Capture the cell that displays the provided text and extract its [x, y] central coordinate. 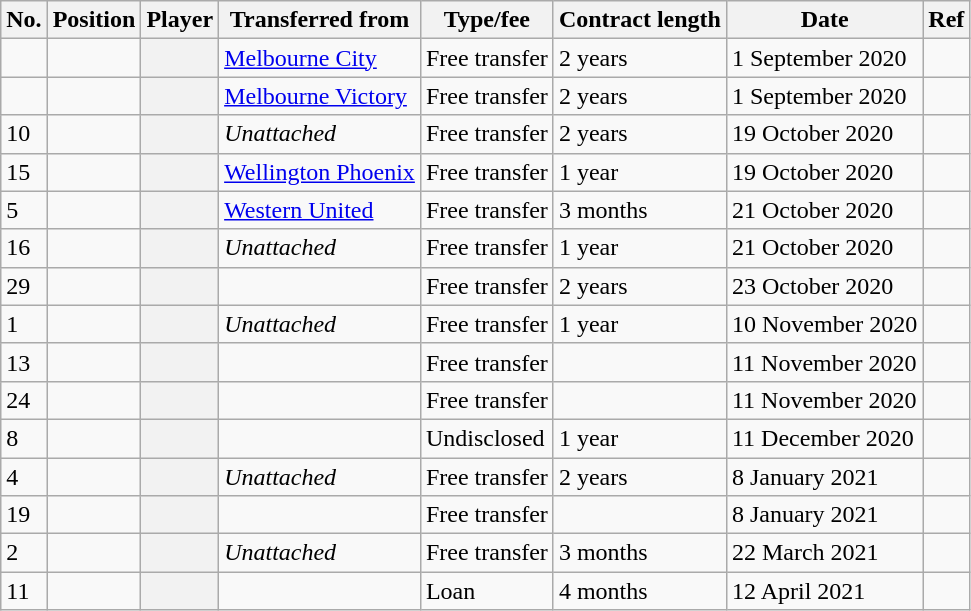
Transferred from [320, 20]
24 [24, 400]
13 [24, 362]
22 March 2021 [824, 553]
Melbourne City [320, 58]
12 April 2021 [824, 591]
11 December 2020 [824, 438]
2 [24, 553]
1 [24, 324]
19 [24, 515]
23 October 2020 [824, 286]
4 months [640, 591]
8 [24, 438]
Loan [486, 591]
Date [824, 20]
Contract length [640, 20]
Position [94, 20]
5 [24, 210]
29 [24, 286]
Undisclosed [486, 438]
Ref [946, 20]
10 November 2020 [824, 324]
10 [24, 134]
15 [24, 172]
No. [24, 20]
Western United [320, 210]
Melbourne Victory [320, 96]
4 [24, 477]
Type/fee [486, 20]
Wellington Phoenix [320, 172]
11 [24, 591]
Player [180, 20]
16 [24, 248]
